Determine the [x, y] coordinate at the center of the cell enclosing the given text.  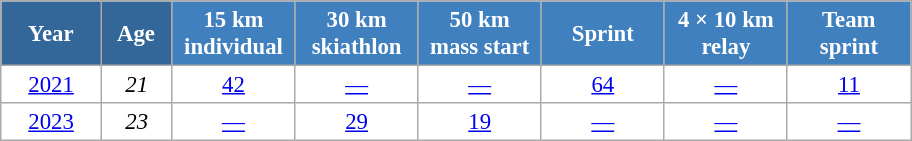
29 [356, 122]
21 [136, 85]
23 [136, 122]
2021 [52, 85]
11 [848, 85]
19 [480, 122]
Age [136, 34]
15 km individual [234, 34]
50 km mass start [480, 34]
30 km skiathlon [356, 34]
Team sprint [848, 34]
64 [602, 85]
Year [52, 34]
4 × 10 km relay [726, 34]
2023 [52, 122]
42 [234, 85]
Sprint [602, 34]
